Find where the given text appears and provide that cell's center as [x, y] coordinate. 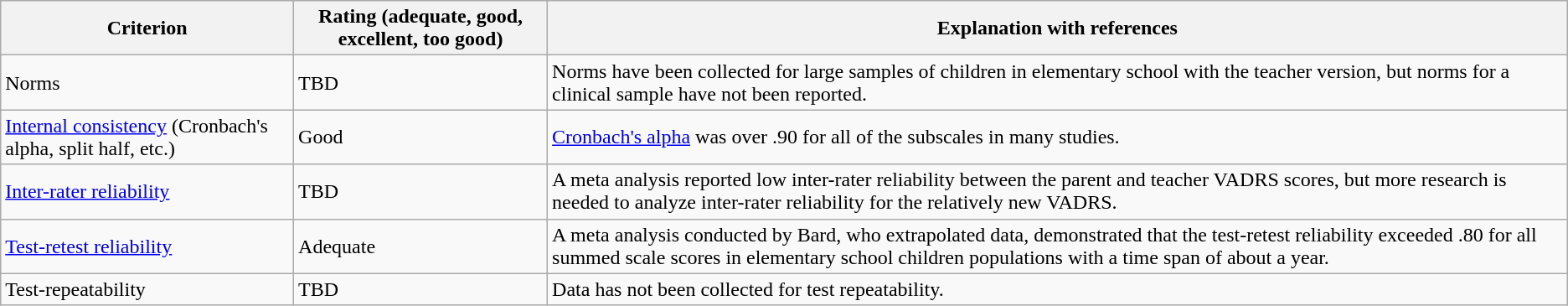
Internal consistency (Cronbach's alpha, split half, etc.) [147, 137]
Test-repeatability [147, 289]
Criterion [147, 29]
Adequate [420, 246]
Rating (adequate, good, excellent, too good) [420, 29]
Inter-rater reliability [147, 191]
Test-retest reliability [147, 246]
Good [420, 137]
Data has not been collected for test repeatability. [1058, 289]
Cronbach's alpha was over .90 for all of the subscales in many studies. [1058, 137]
Explanation with references [1058, 29]
Norms [147, 82]
